Find where the given text appears and provide that cell's center as (X, Y) coordinate. 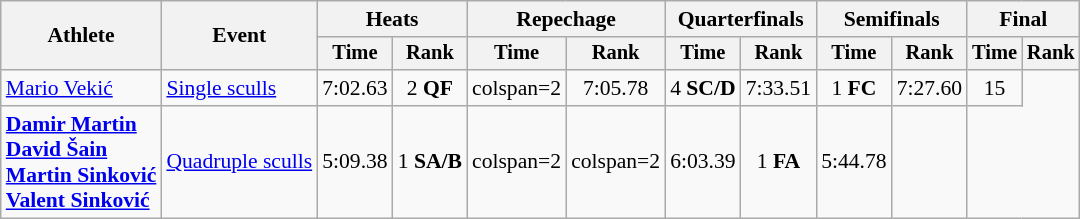
7:27.60 (930, 88)
4 SC/D (703, 88)
Mario Vekić (82, 88)
Quadruple sculls (239, 162)
7:05.78 (616, 88)
Single sculls (239, 88)
Semifinals (892, 19)
5:09.38 (354, 162)
Repechage (566, 19)
1 FC (854, 88)
Quarterfinals (740, 19)
Event (239, 36)
1 FA (778, 162)
5:44.78 (854, 162)
6:03.39 (703, 162)
Damir MartinDavid ŠainMartin SinkovićValent Sinković (82, 162)
1 SA/B (430, 162)
Athlete (82, 36)
7:02.63 (354, 88)
Heats (392, 19)
Final (1023, 19)
7:33.51 (778, 88)
15 (994, 88)
2 QF (430, 88)
